From the cell containing the given text, extract its center point as (X, Y) coordinate. 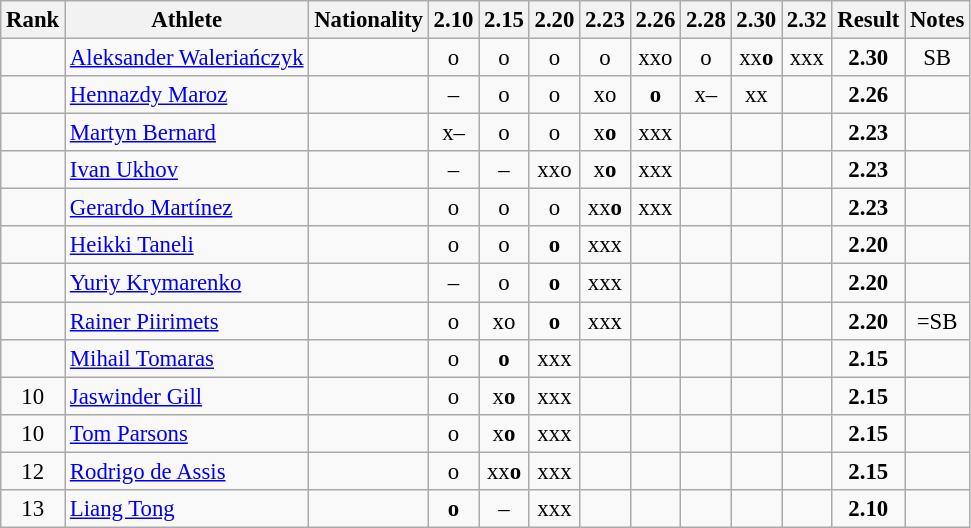
13 (33, 509)
Gerardo Martínez (187, 208)
Result (868, 20)
Mihail Tomaras (187, 358)
xx (756, 95)
Martyn Bernard (187, 133)
Heikki Taneli (187, 245)
Rodrigo de Assis (187, 471)
Rainer Piirimets (187, 321)
Ivan Ukhov (187, 170)
2.32 (807, 20)
=SB (938, 321)
2.28 (706, 20)
Nationality (368, 20)
Tom Parsons (187, 433)
Rank (33, 20)
Jaswinder Gill (187, 396)
12 (33, 471)
Aleksander Waleriańczyk (187, 58)
Liang Tong (187, 509)
Notes (938, 20)
Yuriy Krymarenko (187, 283)
SB (938, 58)
Hennazdy Maroz (187, 95)
Athlete (187, 20)
